Determine the [x, y] coordinate at the center of the cell enclosing the given text.  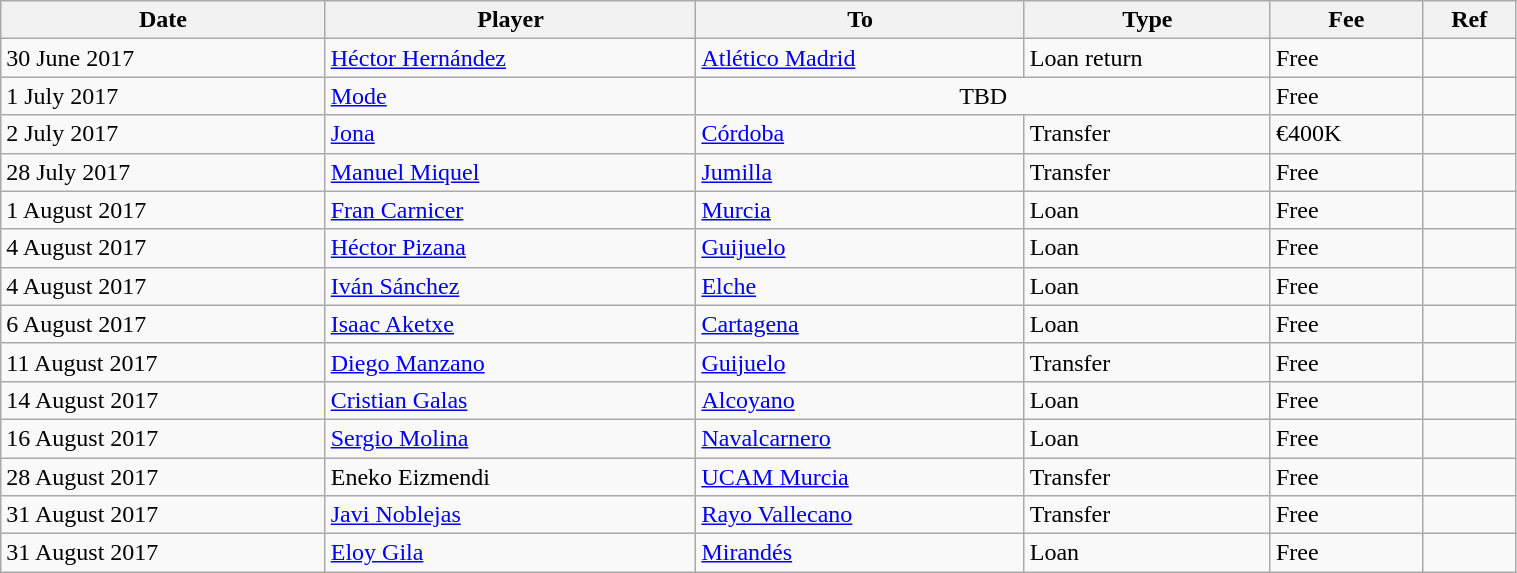
6 August 2017 [163, 324]
Cristian Galas [510, 400]
2 July 2017 [163, 134]
Cartagena [860, 324]
Fran Carnicer [510, 210]
28 July 2017 [163, 172]
Player [510, 20]
Type [1147, 20]
Eneko Eizmendi [510, 477]
Héctor Hernández [510, 58]
Manuel Miquel [510, 172]
Loan return [1147, 58]
14 August 2017 [163, 400]
1 July 2017 [163, 96]
Jumilla [860, 172]
28 August 2017 [163, 477]
Elche [860, 286]
Diego Manzano [510, 362]
TBD [983, 96]
Fee [1346, 20]
Sergio Molina [510, 438]
Héctor Pizana [510, 248]
€400K [1346, 134]
11 August 2017 [163, 362]
Mode [510, 96]
Murcia [860, 210]
Atlético Madrid [860, 58]
Eloy Gila [510, 553]
Córdoba [860, 134]
Mirandés [860, 553]
Isaac Aketxe [510, 324]
UCAM Murcia [860, 477]
16 August 2017 [163, 438]
To [860, 20]
Ref [1469, 20]
30 June 2017 [163, 58]
Navalcarnero [860, 438]
Jona [510, 134]
Javi Noblejas [510, 515]
Alcoyano [860, 400]
Date [163, 20]
Iván Sánchez [510, 286]
1 August 2017 [163, 210]
Rayo Vallecano [860, 515]
